Scan for the cell matching the given text and deliver its (x, y) coordinate at center. 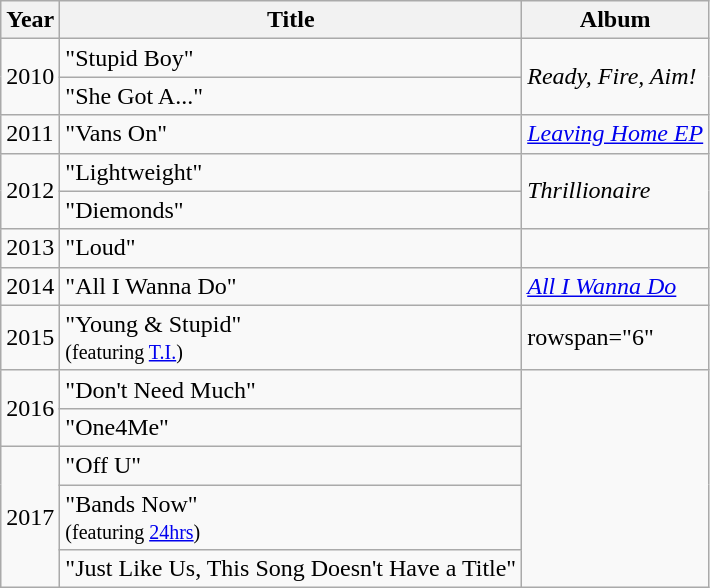
2010 (30, 77)
2015 (30, 338)
All I Wanna Do (616, 286)
"One4Me" (291, 427)
"Lightweight" (291, 172)
2013 (30, 248)
"Stupid Boy" (291, 58)
rowspan="6" (616, 338)
Album (616, 20)
2014 (30, 286)
Leaving Home EP (616, 134)
2016 (30, 408)
Title (291, 20)
"Young & Stupid"(featuring T.I.) (291, 338)
"All I Wanna Do" (291, 286)
2011 (30, 134)
2017 (30, 516)
"Bands Now" (featuring 24hrs) (291, 516)
"She Got A..." (291, 96)
2012 (30, 191)
Thrillionaire (616, 191)
"Just Like Us, This Song Doesn't Have a Title" (291, 569)
"Off U" (291, 465)
Ready, Fire, Aim! (616, 77)
Year (30, 20)
"Vans On" (291, 134)
"Diemonds" (291, 210)
"Don't Need Much" (291, 389)
"Loud" (291, 248)
